Capture the cell that displays the provided text and extract its (x, y) central coordinate. 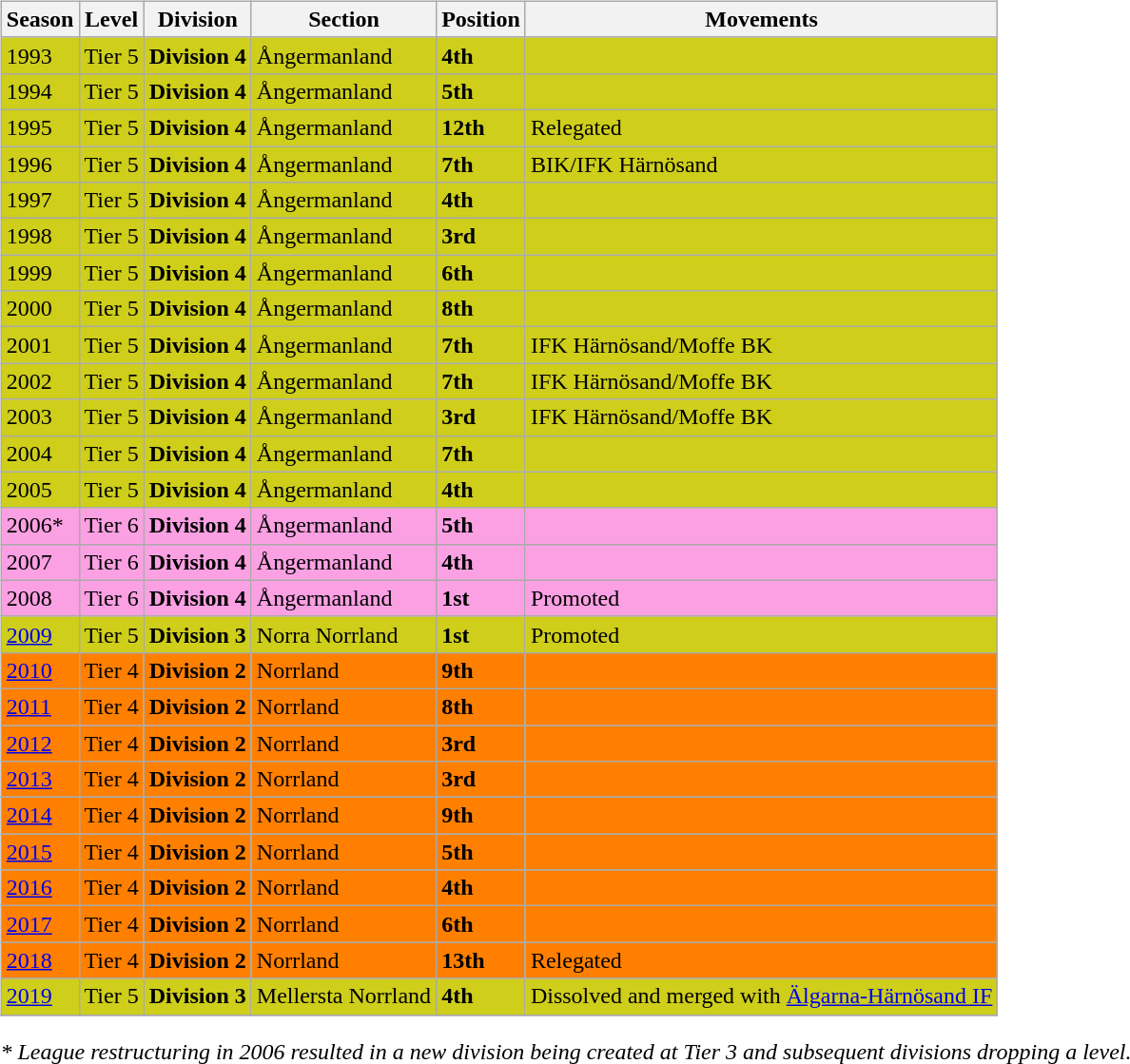
Norra Norrland (343, 634)
Movements (761, 19)
1994 (40, 91)
2013 (40, 780)
Season (40, 19)
1995 (40, 127)
2009 (40, 634)
BIK/IFK Härnösand (761, 164)
2016 (40, 888)
Section (343, 19)
2018 (40, 960)
12th (481, 127)
2010 (40, 670)
13th (481, 960)
2012 (40, 743)
Division (198, 19)
2006* (40, 526)
2005 (40, 490)
2017 (40, 924)
2015 (40, 852)
1993 (40, 55)
2000 (40, 309)
2004 (40, 454)
2008 (40, 598)
1998 (40, 237)
1999 (40, 273)
Level (111, 19)
2002 (40, 381)
2007 (40, 562)
Mellersta Norrland (343, 996)
Position (481, 19)
2011 (40, 706)
1997 (40, 201)
2003 (40, 417)
2014 (40, 816)
1996 (40, 164)
Dissolved and merged with Älgarna-Härnösand IF (761, 996)
2001 (40, 345)
2019 (40, 996)
